For the text-containing cell, return its midpoint in (X, Y) coordinate format. 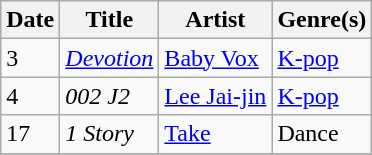
3 (30, 58)
Dance (322, 134)
Baby Vox (216, 58)
4 (30, 96)
Take (216, 134)
Title (110, 20)
002 J2 (110, 96)
Artist (216, 20)
1 Story (110, 134)
Genre(s) (322, 20)
Devotion (110, 58)
Date (30, 20)
17 (30, 134)
Lee Jai-jin (216, 96)
